Identify which cell holds the provided text, then report its [X, Y] central coordinate. 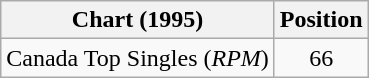
Position [321, 20]
66 [321, 58]
Chart (1995) [138, 20]
Canada Top Singles (RPM) [138, 58]
